Find where the given text appears and provide that cell's center as [X, Y] coordinate. 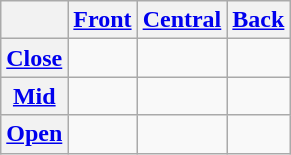
Close [34, 58]
Mid [34, 96]
Central [182, 20]
Open [34, 134]
Front [102, 20]
Back [258, 20]
